Locate the cell with the specified text and output its [x, y] center coordinate. 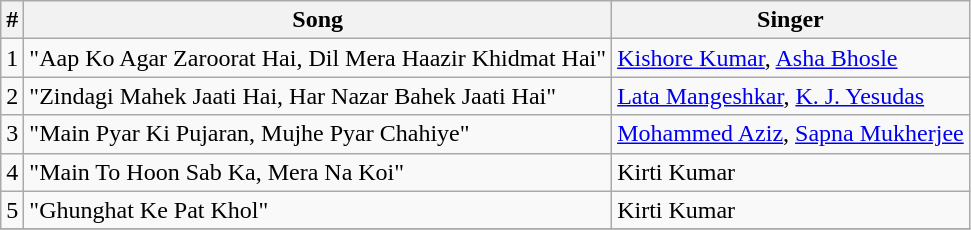
"Aap Ko Agar Zaroorat Hai, Dil Mera Haazir Khidmat Hai" [318, 58]
"Main Pyar Ki Pujaran, Mujhe Pyar Chahiye" [318, 134]
"Zindagi Mahek Jaati Hai, Har Nazar Bahek Jaati Hai" [318, 96]
Singer [791, 20]
5 [12, 210]
1 [12, 58]
Lata Mangeshkar, K. J. Yesudas [791, 96]
Kishore Kumar, Asha Bhosle [791, 58]
2 [12, 96]
4 [12, 172]
"Main To Hoon Sab Ka, Mera Na Koi" [318, 172]
# [12, 20]
Song [318, 20]
Mohammed Aziz, Sapna Mukherjee [791, 134]
3 [12, 134]
"Ghunghat Ke Pat Khol" [318, 210]
